Provide the (x, y) coordinate of the cell's center where the given text is located.  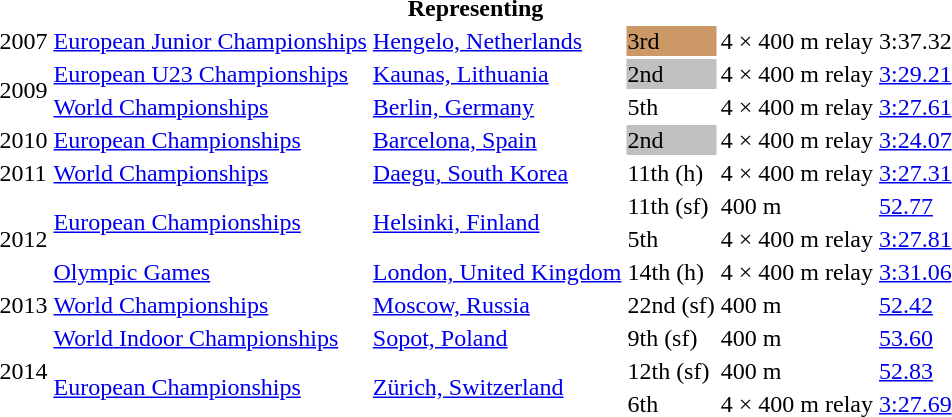
European Junior Championships (210, 41)
European U23 Championships (210, 74)
Hengelo, Netherlands (497, 41)
Sopot, Poland (497, 338)
14th (h) (671, 272)
11th (sf) (671, 206)
Moscow, Russia (497, 305)
9th (sf) (671, 338)
Helsinki, Finland (497, 222)
12th (sf) (671, 371)
11th (h) (671, 173)
22nd (sf) (671, 305)
3rd (671, 41)
London, United Kingdom (497, 272)
Daegu, South Korea (497, 173)
World Indoor Championships (210, 338)
Kaunas, Lithuania (497, 74)
Barcelona, Spain (497, 140)
Olympic Games (210, 272)
Berlin, Germany (497, 107)
